Detect which cell encompasses the target text, then output its [x, y] center coordinate. 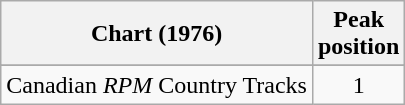
1 [358, 85]
Chart (1976) [157, 34]
Canadian RPM Country Tracks [157, 85]
Peakposition [358, 34]
